Detect which cell encompasses the target text, then output its [x, y] center coordinate. 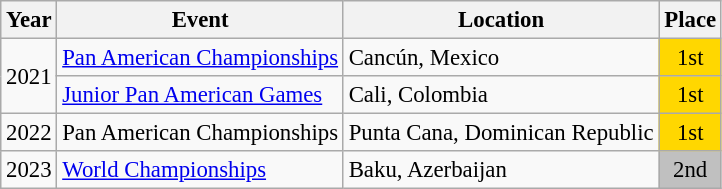
2023 [29, 170]
2nd [690, 170]
Location [501, 20]
Event [200, 20]
Baku, Azerbaijan [501, 170]
World Championships [200, 170]
Cali, Colombia [501, 95]
Year [29, 20]
2021 [29, 76]
Punta Cana, Dominican Republic [501, 133]
Junior Pan American Games [200, 95]
Place [690, 20]
Cancún, Mexico [501, 58]
2022 [29, 133]
